Scan for the cell matching the given text and deliver its [X, Y] coordinate at center. 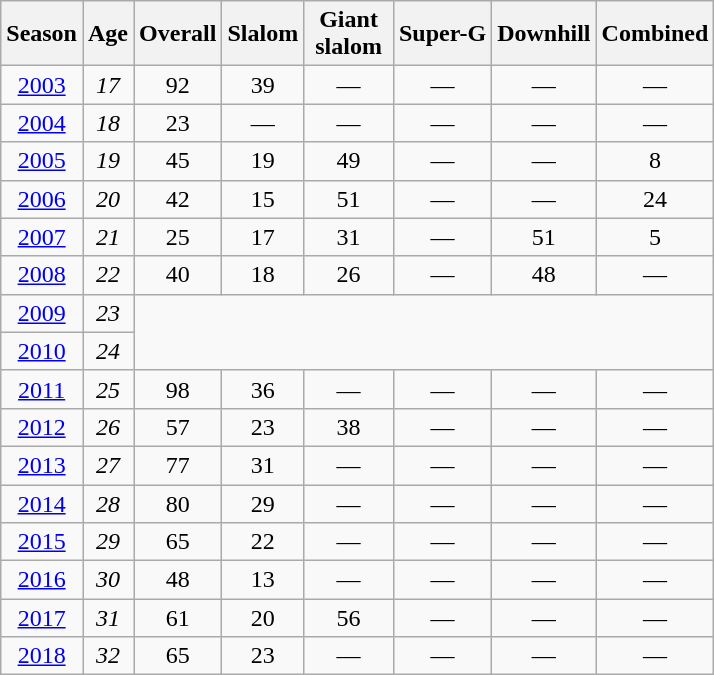
2015 [42, 542]
2010 [42, 351]
2003 [42, 85]
2016 [42, 580]
98 [178, 389]
40 [178, 275]
57 [178, 427]
2018 [42, 656]
8 [655, 161]
56 [349, 618]
92 [178, 85]
2004 [42, 123]
5 [655, 237]
2011 [42, 389]
Giant slalom [349, 34]
Downhill [544, 34]
32 [108, 656]
2007 [42, 237]
36 [263, 389]
2012 [42, 427]
45 [178, 161]
28 [108, 503]
Super-G [442, 34]
80 [178, 503]
77 [178, 465]
2013 [42, 465]
2005 [42, 161]
61 [178, 618]
Age [108, 34]
2017 [42, 618]
2006 [42, 199]
15 [263, 199]
Season [42, 34]
13 [263, 580]
49 [349, 161]
42 [178, 199]
30 [108, 580]
39 [263, 85]
2008 [42, 275]
21 [108, 237]
27 [108, 465]
38 [349, 427]
Overall [178, 34]
Combined [655, 34]
2014 [42, 503]
2009 [42, 313]
Slalom [263, 34]
